Capture the cell that displays the provided text and extract its [X, Y] central coordinate. 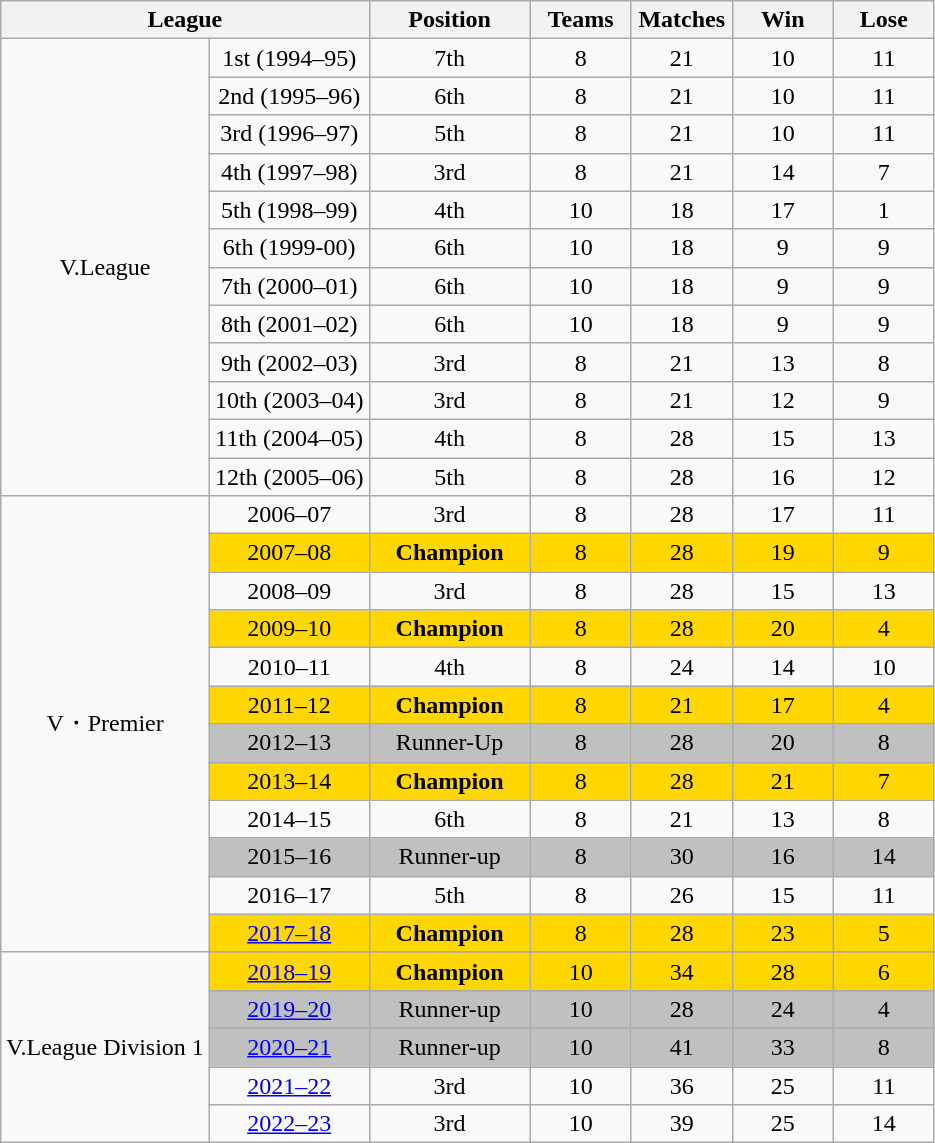
2016–17 [289, 895]
V.League Division 1 [106, 1047]
2013–14 [289, 781]
Teams [580, 20]
6 [884, 971]
V・Premier [106, 724]
5 [884, 933]
1st (1994–95) [289, 58]
4th (1997–98) [289, 172]
7th [450, 58]
2008–09 [289, 591]
Lose [884, 20]
2020–21 [289, 1047]
6th (1999-00) [289, 248]
Position [450, 20]
39 [682, 1124]
26 [682, 895]
7th (2000–01) [289, 286]
9th (2002–03) [289, 362]
V.League [106, 268]
2010–11 [289, 667]
2nd (1995–96) [289, 96]
League [185, 20]
2017–18 [289, 933]
2012–13 [289, 743]
19 [782, 553]
5th (1998–99) [289, 210]
34 [682, 971]
2014–15 [289, 819]
33 [782, 1047]
2022–23 [289, 1124]
2015–16 [289, 857]
2011–12 [289, 705]
12th (2005–06) [289, 477]
36 [682, 1085]
10th (2003–04) [289, 400]
8th (2001–02) [289, 324]
2019–20 [289, 1009]
30 [682, 857]
2007–08 [289, 553]
23 [782, 933]
2006–07 [289, 515]
1 [884, 210]
2018–19 [289, 971]
Win [782, 20]
2009–10 [289, 629]
Matches [682, 20]
Runner-Up [450, 743]
3rd (1996–97) [289, 134]
2021–22 [289, 1085]
11th (2004–05) [289, 438]
41 [682, 1047]
